Capture the cell that displays the provided text and extract its (X, Y) central coordinate. 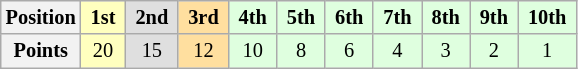
10th (547, 17)
5th (301, 17)
2 (494, 51)
20 (104, 51)
1 (547, 51)
4th (253, 17)
4 (397, 51)
9th (494, 17)
8th (446, 17)
6 (349, 51)
8 (301, 51)
7th (397, 17)
3 (446, 51)
12 (203, 51)
15 (152, 51)
1st (104, 17)
Position (41, 17)
6th (349, 17)
Points (41, 51)
10 (253, 51)
2nd (152, 17)
3rd (203, 17)
